Search for the cell housing the specified text and yield its (X, Y) center coordinate. 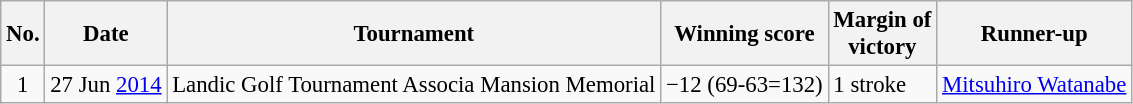
Runner-up (1034, 34)
Margin ofvictory (882, 34)
Mitsuhiro Watanabe (1034, 85)
−12 (69-63=132) (744, 85)
Landic Golf Tournament Associa Mansion Memorial (414, 85)
Winning score (744, 34)
27 Jun 2014 (106, 85)
1 (23, 85)
No. (23, 34)
Tournament (414, 34)
Date (106, 34)
1 stroke (882, 85)
